Identify which cell holds the provided text, then report its (x, y) central coordinate. 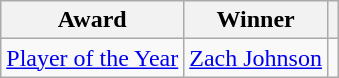
Winner (256, 20)
Zach Johnson (256, 58)
Player of the Year (92, 58)
Award (92, 20)
